Extract the (x, y) coordinate from the center of the cell holding the provided text.  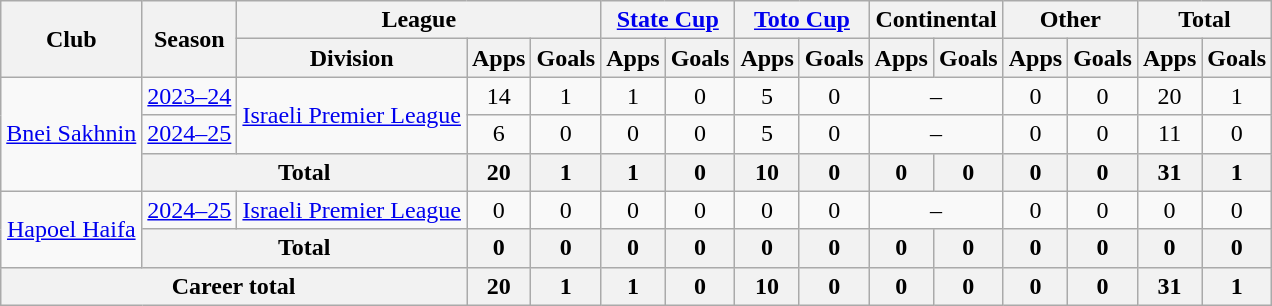
Division (352, 58)
Career total (234, 286)
Club (72, 39)
Other (1070, 20)
14 (498, 96)
Season (190, 39)
Hapoel Haifa (72, 229)
Continental (936, 20)
Bnei Sakhnin (72, 134)
State Cup (668, 20)
6 (498, 134)
2023–24 (190, 96)
11 (1169, 134)
League (419, 20)
Toto Cup (802, 20)
